Pinpoint the cell where the given text exists, returning its [X, Y] midpoint coordinate. 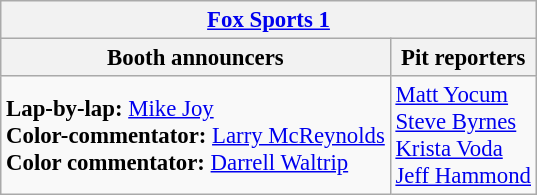
Fox Sports 1 [269, 20]
Matt YocumSteve ByrnesKrista VodaJeff Hammond [463, 136]
Pit reporters [463, 58]
Booth announcers [196, 58]
Lap-by-lap: Mike JoyColor-commentator: Larry McReynoldsColor commentator: Darrell Waltrip [196, 136]
